Return (X, Y) of the center of cell containing provided text 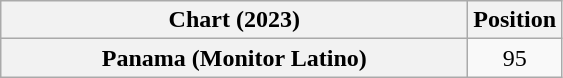
Position (515, 20)
Panama (Monitor Latino) (234, 58)
95 (515, 58)
Chart (2023) (234, 20)
